For the text-containing cell, return its midpoint in (x, y) coordinate format. 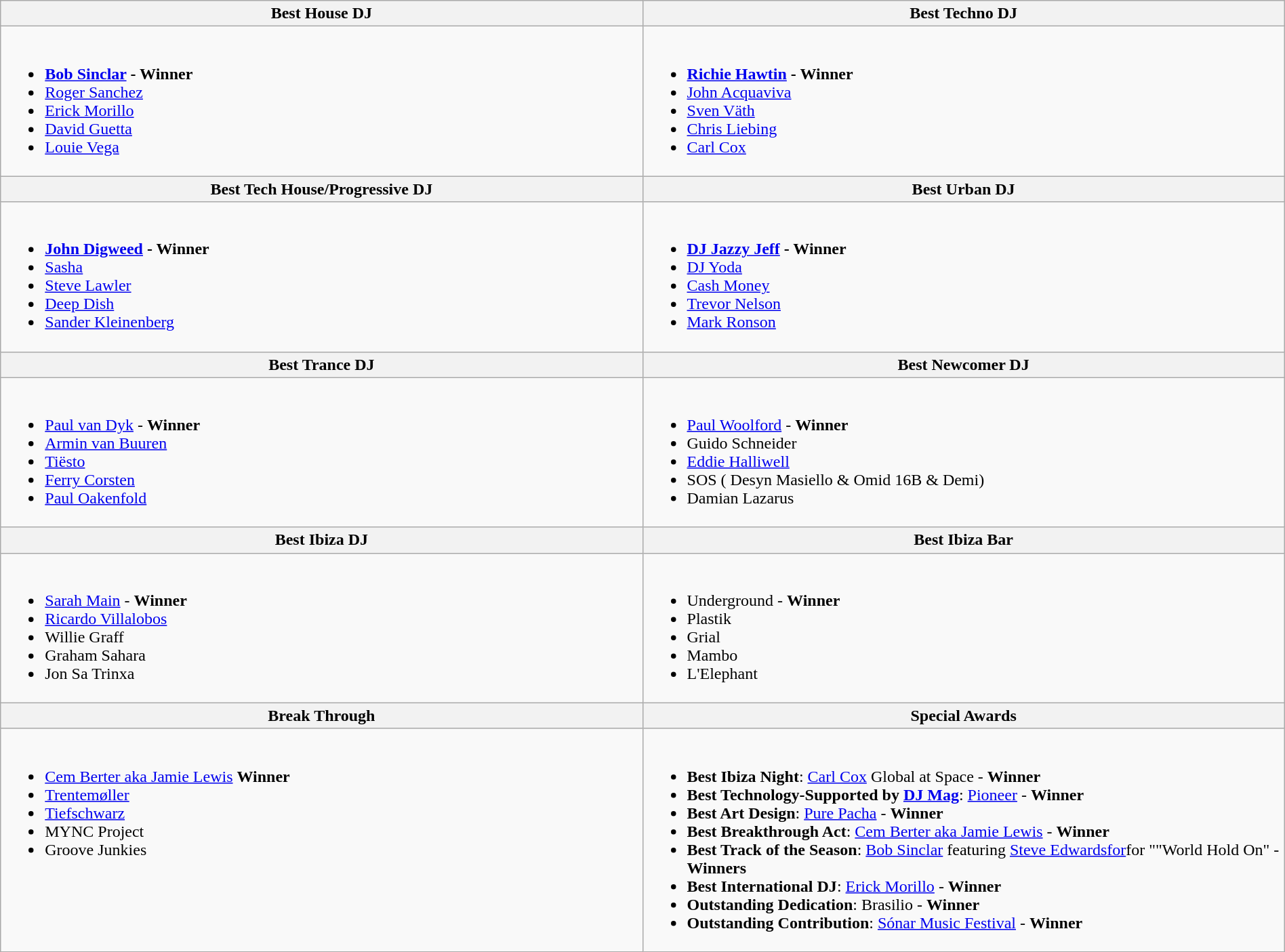
Bob Sinclar - WinnerRoger SanchezErick MorilloDavid GuettaLouie Vega (321, 102)
Paul Woolford - WinnerGuido SchneiderEddie HalliwellSOS ( Desyn Masiello & Omid 16B & Demi)Damian Lazarus (964, 453)
Richie Hawtin - WinnerJohn AcquavivaSven VäthChris LiebingCarl Cox (964, 102)
Best Urban DJ (964, 189)
Sarah Main - WinnerRicardo VillalobosWillie GraffGraham SaharaJon Sa Trinxa (321, 627)
Best House DJ (321, 14)
Best Tech House/Progressive DJ (321, 189)
Best Newcomer DJ (964, 365)
Best Trance DJ (321, 365)
Best Techno DJ (964, 14)
DJ Jazzy Jeff - WinnerDJ YodaCash MoneyTrevor NelsonMark Ronson (964, 276)
Best Ibiza Bar (964, 540)
Best Ibiza DJ (321, 540)
Special Awards (964, 716)
Break Through (321, 716)
John Digweed - WinnerSashaSteve LawlerDeep DishSander Kleinenberg (321, 276)
Cem Berter aka Jamie Lewis WinnerTrentemøllerTiefschwarzMYNC ProjectGroove Junkies (321, 840)
Paul van Dyk - WinnerArmin van BuurenTiëstoFerry CorstenPaul Oakenfold (321, 453)
Underground - WinnerPlastikGrialMamboL'Elephant (964, 627)
